From the cell containing the given text, extract its center point as [x, y] coordinate. 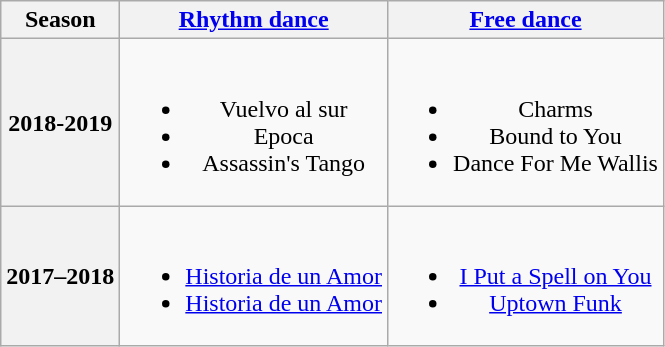
Historia de un Amor Historia de un Amor [254, 276]
2018-2019 [60, 122]
Charms Bound to You Dance For Me Wallis [526, 122]
I Put a Spell on You Uptown Funk [526, 276]
Vuelvo al sur Epoca Assassin's Tango [254, 122]
Rhythm dance [254, 20]
2017–2018 [60, 276]
Season [60, 20]
Free dance [526, 20]
